Scan for the cell matching the given text and deliver its (x, y) coordinate at center. 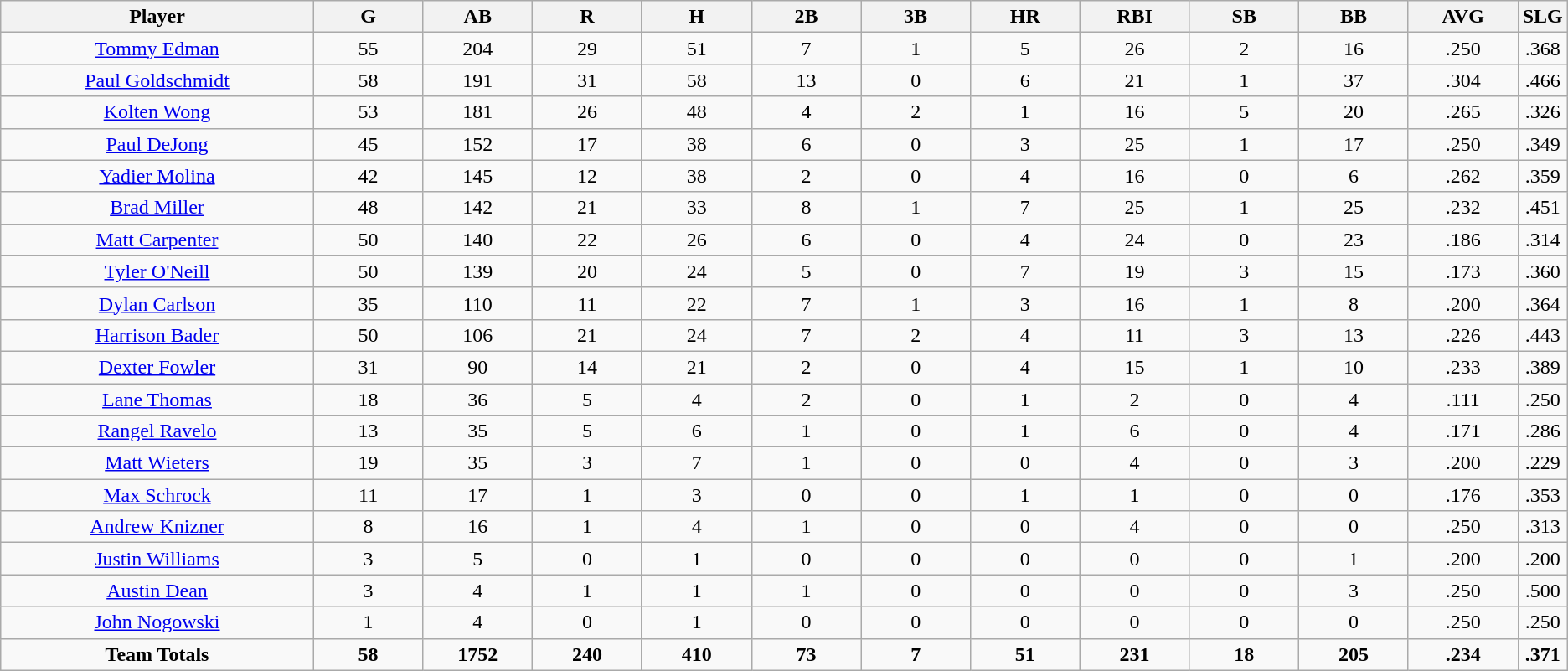
.360 (1543, 271)
.500 (1543, 591)
.364 (1543, 303)
36 (477, 400)
Yadier Molina (157, 176)
Matt Wieters (157, 463)
.286 (1543, 431)
53 (369, 112)
HR (1025, 17)
Paul DeJong (157, 144)
.359 (1543, 176)
Dylan Carlson (157, 303)
12 (588, 176)
Team Totals (157, 654)
42 (369, 176)
Max Schrock (157, 495)
410 (697, 654)
110 (477, 303)
RBI (1134, 17)
.371 (1543, 654)
AB (477, 17)
45 (369, 144)
90 (477, 367)
191 (477, 80)
SLG (1543, 17)
23 (1354, 240)
.313 (1543, 527)
.226 (1462, 335)
.171 (1462, 431)
.368 (1543, 49)
139 (477, 271)
.314 (1543, 240)
Justin Williams (157, 559)
.265 (1462, 112)
.353 (1543, 495)
Tyler O'Neill (157, 271)
Paul Goldschmidt (157, 80)
240 (588, 654)
SB (1245, 17)
Matt Carpenter (157, 240)
Rangel Ravelo (157, 431)
.389 (1543, 367)
Tommy Edman (157, 49)
181 (477, 112)
14 (588, 367)
1752 (477, 654)
AVG (1462, 17)
Austin Dean (157, 591)
.262 (1462, 176)
Andrew Knizner (157, 527)
G (369, 17)
145 (477, 176)
37 (1354, 80)
55 (369, 49)
Harrison Bader (157, 335)
140 (477, 240)
.229 (1543, 463)
.234 (1462, 654)
R (588, 17)
Kolten Wong (157, 112)
.111 (1462, 400)
.466 (1543, 80)
.443 (1543, 335)
152 (477, 144)
106 (477, 335)
73 (806, 654)
2B (806, 17)
.451 (1543, 208)
Player (157, 17)
3B (916, 17)
BB (1354, 17)
10 (1354, 367)
142 (477, 208)
.176 (1462, 495)
.233 (1462, 367)
Lane Thomas (157, 400)
205 (1354, 654)
.304 (1462, 80)
.173 (1462, 271)
.232 (1462, 208)
.186 (1462, 240)
H (697, 17)
.349 (1543, 144)
33 (697, 208)
204 (477, 49)
231 (1134, 654)
.326 (1543, 112)
29 (588, 49)
John Nogowski (157, 622)
Brad Miller (157, 208)
Dexter Fowler (157, 367)
